Capture the cell that displays the provided text and extract its [x, y] central coordinate. 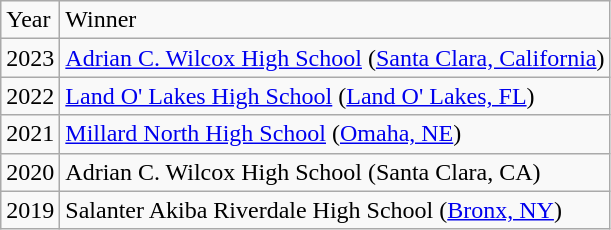
2020 [30, 172]
Year [30, 20]
Land O' Lakes High School (Land O' Lakes, FL) [335, 96]
Millard North High School (Omaha, NE) [335, 134]
2019 [30, 210]
2023 [30, 58]
2021 [30, 134]
Adrian C. Wilcox High School (Santa Clara, CA) [335, 172]
2022 [30, 96]
Adrian C. Wilcox High School (Santa Clara, California) [335, 58]
Salanter Akiba Riverdale High School (Bronx, NY) [335, 210]
Winner [335, 20]
